Return (x, y) of the center of cell containing provided text 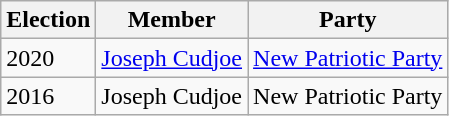
2020 (48, 58)
Party (348, 20)
2016 (48, 96)
Member (172, 20)
Election (48, 20)
